Determine the (X, Y) coordinate at the center of the cell enclosing the given text.  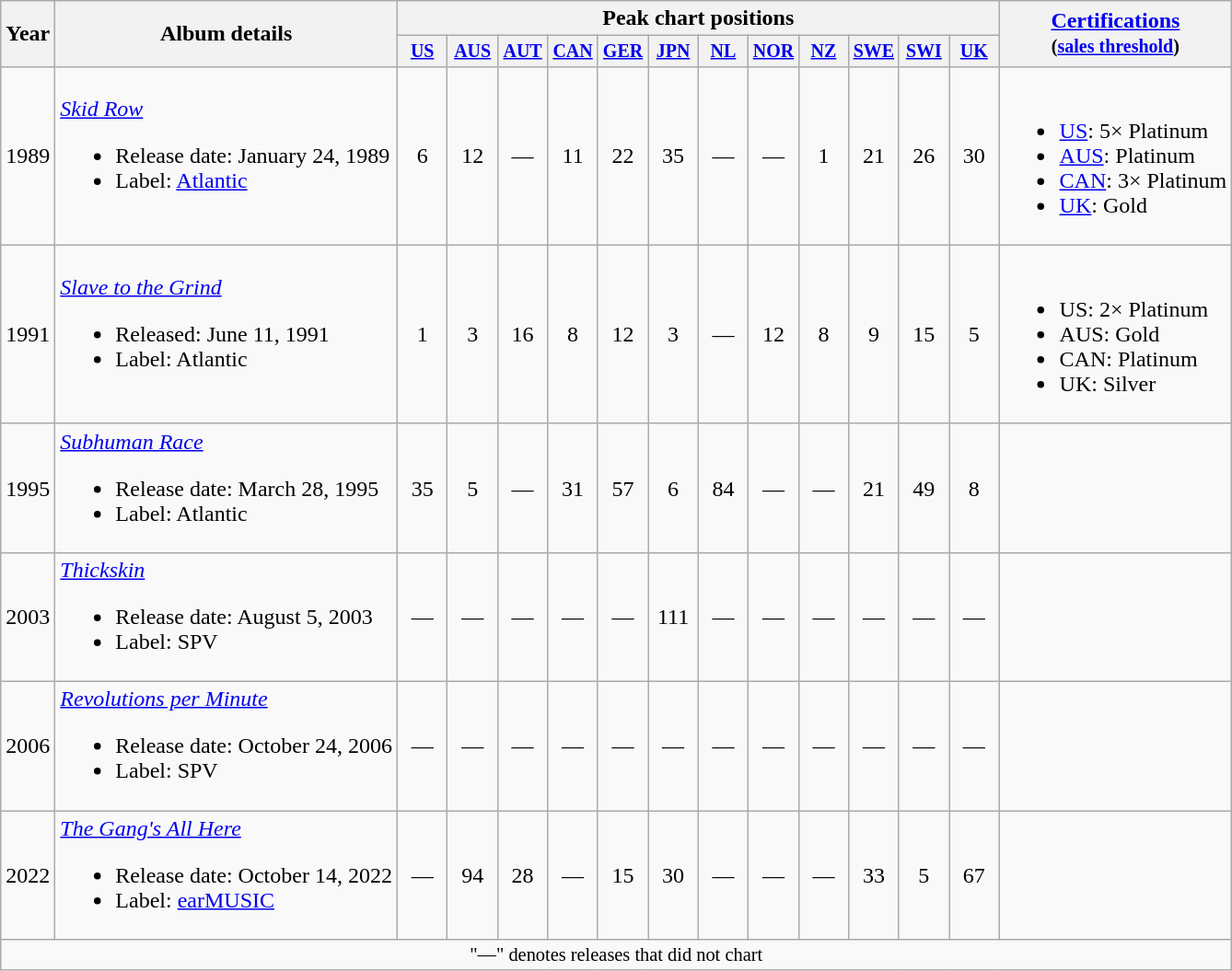
28 (522, 875)
1989 (28, 156)
111 (673, 617)
ThickskinRelease date: August 5, 2003Label: SPV (227, 617)
Peak chart positions (698, 18)
2022 (28, 875)
SWE (874, 52)
16 (522, 334)
Skid RowRelease date: January 24, 1989Label: Atlantic (227, 156)
9 (874, 334)
Slave to the GrindReleased: June 11, 1991Label: Atlantic (227, 334)
The Gang's All HereRelease date: October 14, 2022Label: earMUSIC (227, 875)
NZ (823, 52)
UK (974, 52)
1995 (28, 488)
67 (974, 875)
Revolutions per MinuteRelease date: October 24, 2006Label: SPV (227, 746)
Year (28, 34)
NL (723, 52)
"—" denotes releases that did not chart (617, 955)
1991 (28, 334)
94 (472, 875)
NOR (773, 52)
11 (573, 156)
33 (874, 875)
AUS (472, 52)
CAN (573, 52)
US (422, 52)
84 (723, 488)
2003 (28, 617)
SWI (924, 52)
49 (924, 488)
US: 2× PlatinumAUS: GoldCAN: PlatinumUK: Silver (1116, 334)
GER (622, 52)
JPN (673, 52)
US: 5× PlatinumAUS: PlatinumCAN: 3× PlatinumUK: Gold (1116, 156)
Subhuman RaceRelease date: March 28, 1995Label: Atlantic (227, 488)
31 (573, 488)
57 (622, 488)
Certifications(sales threshold) (1116, 34)
26 (924, 156)
2006 (28, 746)
22 (622, 156)
Album details (227, 34)
AUT (522, 52)
